Determine the (x, y) coordinate at the center of the cell enclosing the given text.  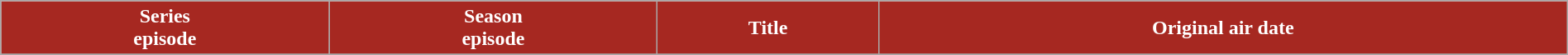
Seriesepisode (165, 28)
Original air date (1222, 28)
Seasonepisode (493, 28)
Title (767, 28)
